Return the (x, y) coordinate for the center point of the cell that contains the specified text.  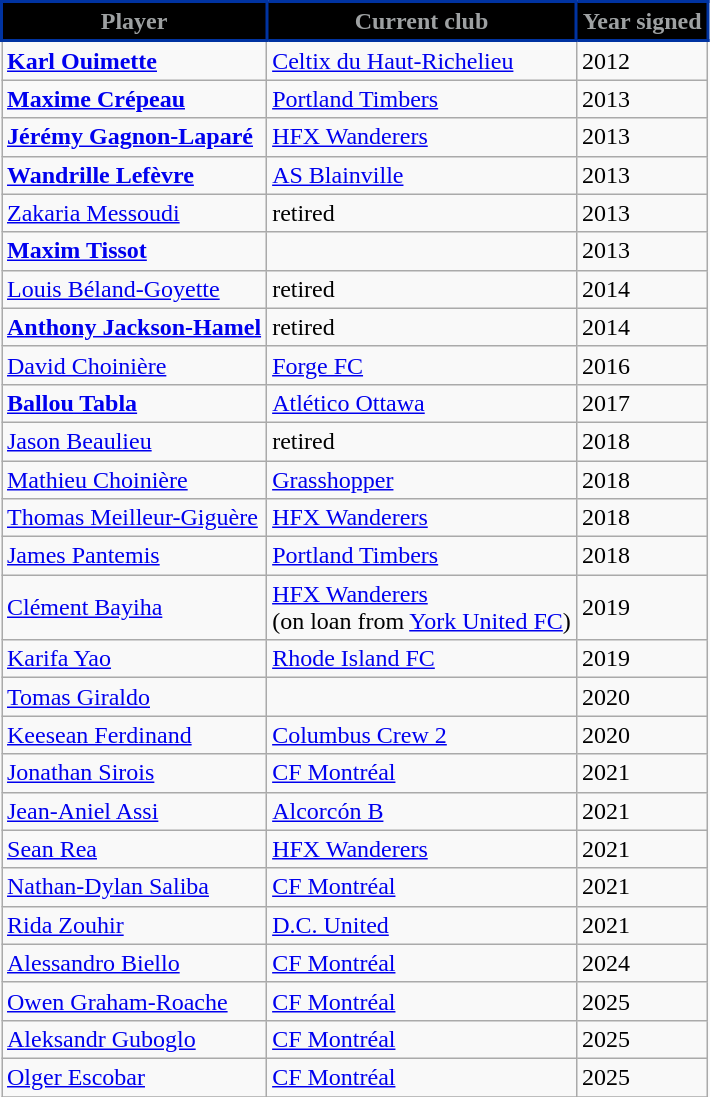
Maxim Tissot (134, 251)
Sean Rea (134, 849)
Maxime Crépeau (134, 99)
Jonathan Sirois (134, 773)
Karifa Yao (134, 659)
Player (134, 22)
Keesean Ferdinand (134, 735)
Owen Graham-Roache (134, 1001)
Aleksandr Guboglo (134, 1039)
Alessandro Biello (134, 963)
James Pantemis (134, 556)
Rida Zouhir (134, 925)
Jérémy Gagnon-Laparé (134, 137)
2017 (642, 403)
Nathan-Dylan Saliba (134, 887)
Jean-Aniel Assi (134, 811)
Celtix du Haut-Richelieu (422, 60)
Year signed (642, 22)
Current club (422, 22)
Olger Escobar (134, 1077)
Tomas Giraldo (134, 697)
Zakaria Messoudi (134, 213)
AS Blainville (422, 175)
Rhode Island FC (422, 659)
Mathieu Choinière (134, 479)
David Choinière (134, 365)
2016 (642, 365)
Columbus Crew 2 (422, 735)
Thomas Meilleur-Giguère (134, 518)
Karl Ouimette (134, 60)
Anthony Jackson-Hamel (134, 327)
Atlético Ottawa (422, 403)
Clément Bayiha (134, 608)
2012 (642, 60)
Grasshopper (422, 479)
2024 (642, 963)
Forge FC (422, 365)
HFX Wanderers(on loan from York United FC) (422, 608)
Ballou Tabla (134, 403)
Louis Béland-Goyette (134, 289)
Alcorcón B (422, 811)
Jason Beaulieu (134, 441)
D.C. United (422, 925)
Wandrille Lefèvre (134, 175)
